Extract the [X, Y] coordinate from the center of the cell holding the provided text.  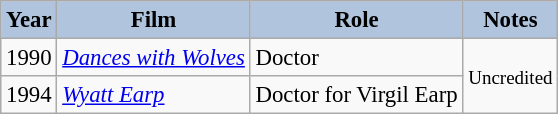
Year [29, 20]
Wyatt Earp [154, 95]
Role [356, 20]
Doctor for Virgil Earp [356, 95]
Uncredited [510, 76]
Notes [510, 20]
Doctor [356, 58]
1990 [29, 58]
Dances with Wolves [154, 58]
Film [154, 20]
1994 [29, 95]
